Locate the cell with the specified text and output its (X, Y) center coordinate. 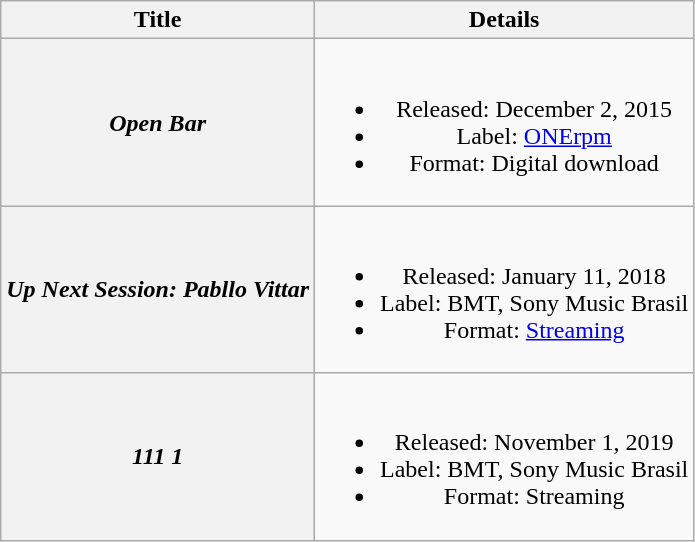
Released: December 2, 2015Label: ONErpmFormat: Digital download (504, 122)
Released: November 1, 2019Label: BMT, Sony Music BrasilFormat: Streaming (504, 456)
Open Bar (158, 122)
Up Next Session: Pabllo Vittar (158, 290)
Title (158, 20)
Released: January 11, 2018Label: BMT, Sony Music BrasilFormat: Streaming (504, 290)
Details (504, 20)
111 1 (158, 456)
